Detect which cell encompasses the target text, then output its (X, Y) center coordinate. 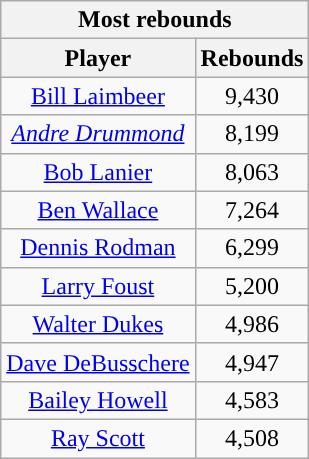
Dennis Rodman (98, 248)
Player (98, 58)
Bill Laimbeer (98, 96)
Ben Wallace (98, 210)
Walter Dukes (98, 324)
Dave DeBusschere (98, 362)
Ray Scott (98, 438)
9,430 (252, 96)
4,947 (252, 362)
6,299 (252, 248)
Larry Foust (98, 286)
4,986 (252, 324)
8,063 (252, 172)
Most rebounds (155, 20)
Bob Lanier (98, 172)
Andre Drummond (98, 134)
4,583 (252, 400)
5,200 (252, 286)
4,508 (252, 438)
Rebounds (252, 58)
Bailey Howell (98, 400)
7,264 (252, 210)
8,199 (252, 134)
